Pinpoint the cell where the given text exists, returning its [X, Y] midpoint coordinate. 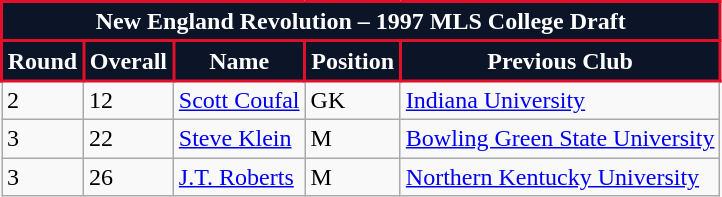
22 [128, 138]
Round [43, 61]
Position [352, 61]
Steve Klein [239, 138]
2 [43, 100]
Previous Club [560, 61]
New England Revolution – 1997 MLS College Draft [361, 22]
Northern Kentucky University [560, 177]
Scott Coufal [239, 100]
Bowling Green State University [560, 138]
Overall [128, 61]
GK [352, 100]
J.T. Roberts [239, 177]
26 [128, 177]
Indiana University [560, 100]
Name [239, 61]
12 [128, 100]
